Extract the (x, y) coordinate from the center of the cell holding the provided text.  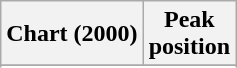
Chart (2000) (72, 34)
Peakposition (189, 34)
